Provide the [x, y] coordinate of the cell's center where the given text is located.  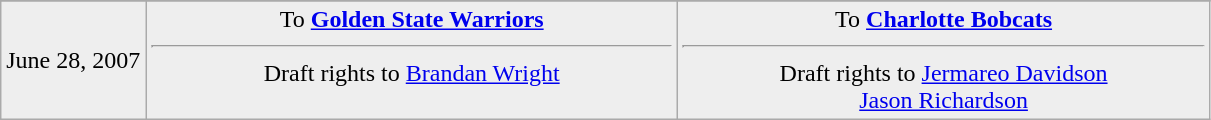
To Charlotte BobcatsDraft rights to Jermareo DavidsonJason Richardson [944, 60]
To Golden State WarriorsDraft rights to Brandan Wright [412, 60]
June 28, 2007 [74, 60]
